For the text-containing cell, return its midpoint in (x, y) coordinate format. 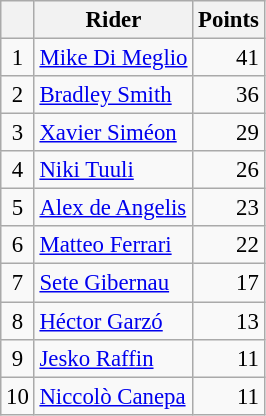
Héctor Garzó (114, 321)
13 (228, 321)
7 (18, 283)
23 (228, 208)
Points (228, 20)
26 (228, 170)
10 (18, 396)
22 (228, 245)
6 (18, 245)
Alex de Angelis (114, 208)
9 (18, 358)
5 (18, 208)
Bradley Smith (114, 95)
Niccolò Canepa (114, 396)
Niki Tuuli (114, 170)
3 (18, 133)
36 (228, 95)
29 (228, 133)
Sete Gibernau (114, 283)
Mike Di Meglio (114, 58)
Xavier Siméon (114, 133)
Jesko Raffin (114, 358)
Rider (114, 20)
8 (18, 321)
17 (228, 283)
41 (228, 58)
Matteo Ferrari (114, 245)
1 (18, 58)
2 (18, 95)
4 (18, 170)
